Determine the (x, y) coordinate at the center of the cell enclosing the given text.  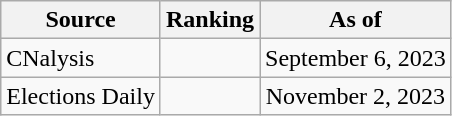
Ranking (210, 20)
Source (81, 20)
November 2, 2023 (356, 96)
Elections Daily (81, 96)
September 6, 2023 (356, 58)
CNalysis (81, 58)
As of (356, 20)
